Locate the cell with the specified text and output its [X, Y] center coordinate. 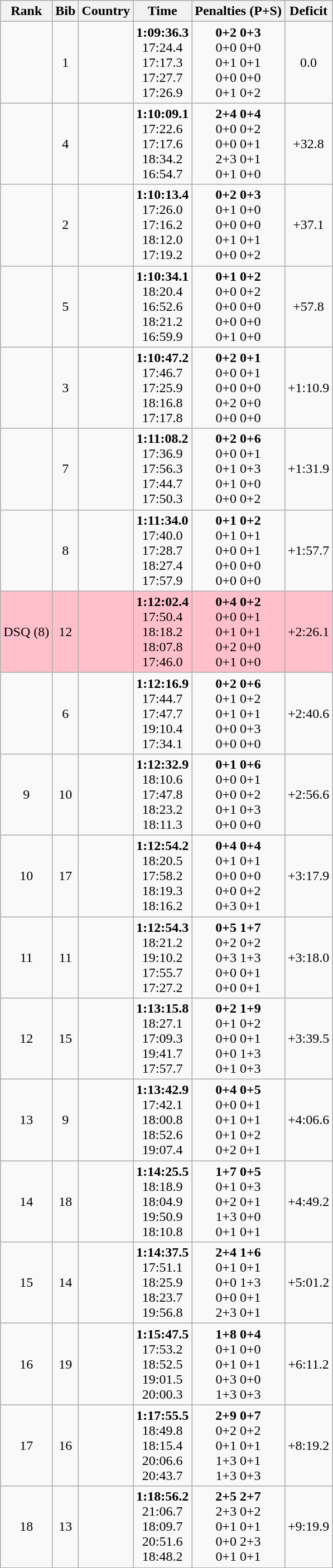
0+5 1+7 0+2 0+20+3 1+30+0 0+10+0 0+1 [239, 958]
1:09:36.317:24.417:17.317:27.717:26.9 [163, 62]
0+1 0+2 0+0 0+20+0 0+00+0 0+00+1 0+0 [239, 306]
1:13:42.917:42.118:00.818:52.619:07.4 [163, 1120]
1:12:16.917:44.717:47.719:10.417:34.1 [163, 713]
+1:10.9 [308, 388]
0.0 [308, 62]
2 [66, 225]
1:12:54.318:21.219:10.217:55.717:27.2 [163, 958]
1:14:25.518:18.918:04.919:50.918:10.8 [163, 1201]
0+2 0+3 0+0 0+00+1 0+10+0 0+00+1 0+2 [239, 62]
1:12:02.417:50.418:18.218:07.817:46.0 [163, 632]
+57.8 [308, 306]
2+9 0+7 0+2 0+20+1 0+11+3 0+11+3 0+3 [239, 1445]
0+2 0+6 0+1 0+20+1 0+10+0 0+30+0 0+0 [239, 713]
0+2 0+1 0+0 0+10+0 0+00+2 0+00+0 0+0 [239, 388]
1:14:37.517:51.118:25.918:23.719:56.8 [163, 1283]
Time [163, 11]
0+2 1+9 0+1 0+20+0 0+10+0 1+30+1 0+3 [239, 1039]
+4:06.6 [308, 1120]
Deficit [308, 11]
+2:56.6 [308, 794]
+4:49.2 [308, 1201]
1+8 0+4 0+1 0+00+1 0+10+3 0+01+3 0+3 [239, 1364]
2+4 1+6 0+1 0+10+0 1+30+0 0+12+3 0+1 [239, 1283]
+2:26.1 [308, 632]
1 [66, 62]
0+1 0+6 0+0 0+10+0 0+20+1 0+30+0 0+0 [239, 794]
1+7 0+5 0+1 0+30+2 0+11+3 0+00+1 0+1 [239, 1201]
+6:11.2 [308, 1364]
1:18:56.221:06.718:09.720:51.618:48.2 [163, 1527]
1:10:34.118:20.416:52.618:21.216:59.9 [163, 306]
Rank [27, 11]
1:10:47.217:46.717:25.918:16.817:17.8 [163, 388]
1:10:09.117:22.617:17.618:34.216:54.7 [163, 144]
+32.8 [308, 144]
19 [66, 1364]
Penalties (P+S) [239, 11]
2+5 2+7 2+3 0+20+1 0+10+0 2+30+1 0+1 [239, 1527]
+3:18.0 [308, 958]
1:10:13.4 17:26.017:16.218:12.017:19.2 [163, 225]
0+4 0+4 0+1 0+10+0 0+00+0 0+20+3 0+1 [239, 876]
1:12:54.218:20.517:58.218:19.318:16.2 [163, 876]
1:11:08.217:36.917:56.317:44.717:50.3 [163, 469]
+3:39.5 [308, 1039]
+1:57.7 [308, 550]
Bib [66, 11]
+1:31.9 [308, 469]
DSQ (8) [27, 632]
1:13:15.818:27.117:09.319:41.717:57.7 [163, 1039]
+5:01.2 [308, 1283]
0+4 0+5 0+0 0+10+1 0+10+1 0+20+2 0+1 [239, 1120]
5 [66, 306]
0+2 0+6 0+0 0+10+1 0+30+1 0+00+0 0+2 [239, 469]
Country [106, 11]
3 [66, 388]
0+2 0+3 0+1 0+00+0 0+00+1 0+10+0 0+2 [239, 225]
+2:40.6 [308, 713]
+3:17.9 [308, 876]
+8:19.2 [308, 1445]
1:12:32.918:10.617:47.818:23.218:11.3 [163, 794]
0+1 0+2 0+1 0+10+0 0+10+0 0+00+0 0+0 [239, 550]
7 [66, 469]
+37.1 [308, 225]
+9:19.9 [308, 1527]
1:15:47.517:53.218:52.519:01.520:00.3 [163, 1364]
8 [66, 550]
4 [66, 144]
1:11:34.017:40.0 17:28.718:27.417:57.9 [163, 550]
0+4 0+2 0+0 0+10+1 0+10+2 0+00+1 0+0 [239, 632]
2+4 0+4 0+0 0+20+0 0+12+3 0+10+1 0+0 [239, 144]
1:17:55.5 18:49.818:15.420:06.620:43.7 [163, 1445]
6 [66, 713]
